Pinpoint the cell where the given text exists, returning its (x, y) midpoint coordinate. 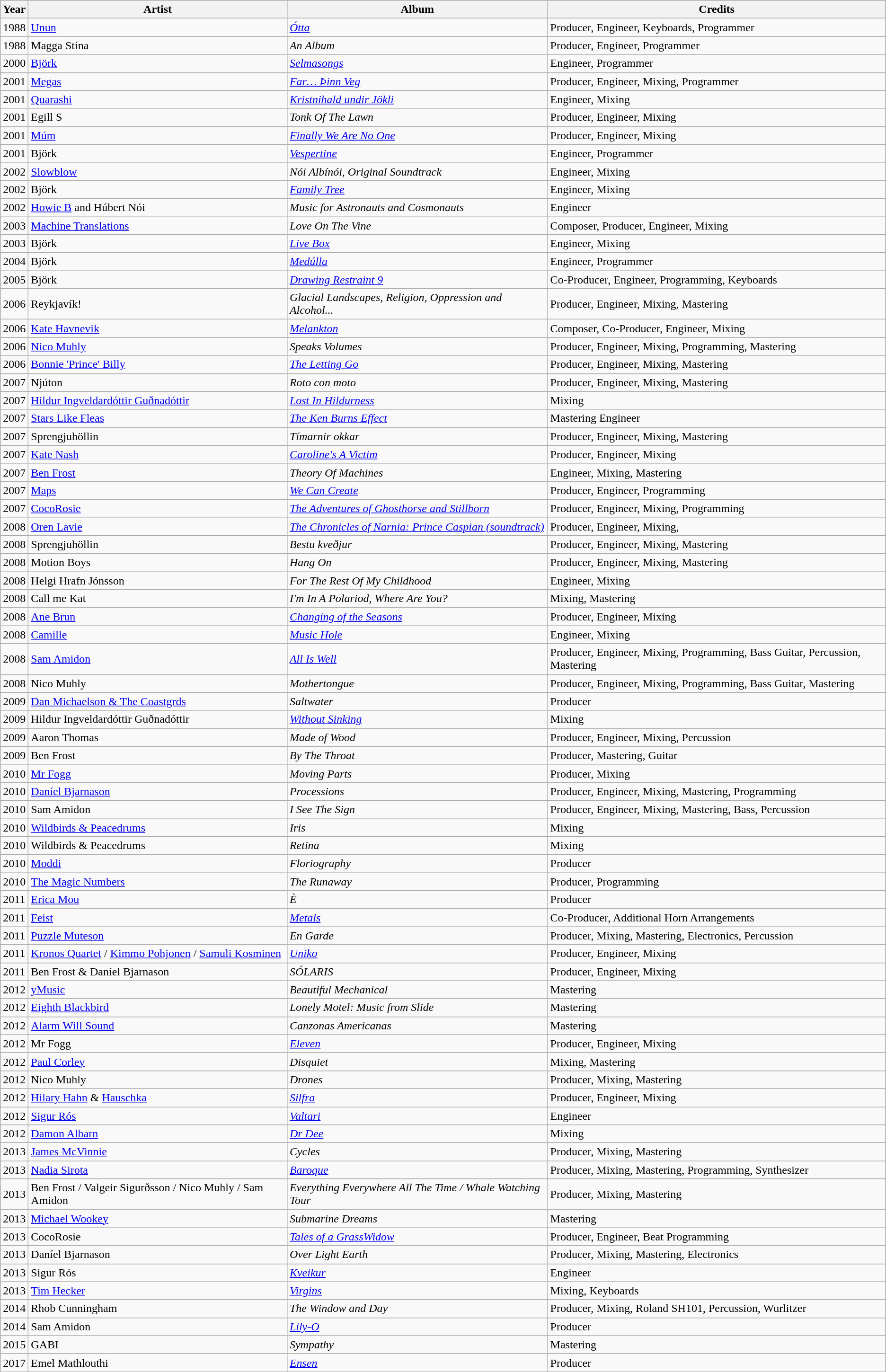
Made of Wood (417, 737)
Megas (158, 81)
Slowblow (158, 171)
Theory Of Machines (417, 472)
Helgi Hrafn Jónsson (158, 581)
Vespertine (417, 153)
GABI (158, 1345)
Floriography (417, 864)
Nadia Sirota (158, 1170)
Finally We Are No One (417, 135)
Without Sinking (417, 719)
Tímarnir okkar (417, 436)
Engineer, Mixing, Mastering (717, 472)
Njúton (158, 382)
Processions (417, 791)
Tonk Of The Lawn (417, 117)
2005 (14, 280)
Music Hole (417, 635)
Producer, Engineer, Beat Programming (717, 1237)
Live Box (417, 244)
Drones (417, 1080)
Call me Kat (158, 599)
Virgins (417, 1291)
The Adventures of Ghosthorse and Stillborn (417, 508)
Ben Frost / Valgeir Sigurðsson / Nico Muhly / Sam Amidon (158, 1195)
All Is Well (417, 659)
Over Light Earth (417, 1255)
Nói Albínói, Original Soundtrack (417, 171)
Reykjavík! (158, 304)
Aaron Thomas (158, 737)
Producer, Engineer, Mixing, Programmer (717, 81)
The Magic Numbers (158, 882)
Egill S (158, 117)
Kronos Quartet / Kimmo Pohjonen / Samuli Kosminen (158, 954)
Mastering Engineer (717, 418)
For The Rest Of My Childhood (417, 581)
The Chronicles of Narnia: Prince Caspian (soundtrack) (417, 527)
Kate Havnevik (158, 328)
Credits (717, 9)
Unun (158, 27)
Machine Translations (158, 226)
Stars Like Fleas (158, 418)
Producer, Engineer, Keyboards, Programmer (717, 27)
Co-Producer, Additional Horn Arrangements (717, 918)
Artist (158, 9)
Valtari (417, 1115)
SÓLARIS (417, 972)
Bonnie 'Prince' Billy (158, 364)
By The Throat (417, 755)
Kate Nash (158, 454)
Damon Albarn (158, 1134)
Producer, Engineer, Mixing, Percussion (717, 737)
Family Tree (417, 189)
Mothertongue (417, 683)
Rhob Cunningham (158, 1309)
Moddi (158, 864)
Múm (158, 135)
Producer, Engineer, Mixing, Programming, Mastering (717, 346)
Bestu kveðjur (417, 545)
Dan Michaelson & The Coastgrds (158, 701)
2004 (14, 262)
yMusic (158, 990)
Selmasongs (417, 63)
Uniko (417, 954)
Emel Mathlouthi (158, 1363)
Lonely Motel: Music from Slide (417, 1008)
The Ken Burns Effect (417, 418)
Michael Wookey (158, 1219)
Retina (417, 846)
Composer, Co-Producer, Engineer, Mixing (717, 328)
Producer, Engineer, Mixing, Mastering, Programming (717, 791)
Speaks Volumes (417, 346)
Howie B and Húbert Nói (158, 207)
An Album (417, 45)
2000 (14, 63)
Hilary Hahn & Hauschka (158, 1098)
Producer, Engineer, Mixing, Programming, Bass Guitar, Percussion, Mastering (717, 659)
È (417, 900)
Erica Mou (158, 900)
Beautiful Mechanical (417, 990)
Lost In Hildurness (417, 400)
Producer, Mixing (717, 773)
Changing of the Seasons (417, 617)
Submarine Dreams (417, 1219)
I'm In A Polariod, Where Are You? (417, 599)
Glacial Landscapes, Religion, Oppression and Alcohol... (417, 304)
Sympathy (417, 1345)
Ane Brun (158, 617)
Dr Dee (417, 1134)
Canzonas Americanas (417, 1026)
Silfra (417, 1098)
Maps (158, 490)
Producer, Engineer, Programming (717, 490)
2017 (14, 1363)
Producer, Engineer, Mixing, Programming, Bass Guitar, Mastering (717, 683)
Caroline's A Victim (417, 454)
The Runaway (417, 882)
Year (14, 9)
Metals (417, 918)
Ben Frost & Daníel Bjarnason (158, 972)
Iris (417, 828)
Love On The Vine (417, 226)
Producer, Mixing, Mastering, Electronics (717, 1255)
We Can Create (417, 490)
Drawing Restraint 9 (417, 280)
Camille (158, 635)
Motion Boys (158, 563)
Moving Parts (417, 773)
Producer, Mixing, Mastering, Electronics, Percussion (717, 936)
Hang On (417, 563)
Disquiet (417, 1062)
The Letting Go (417, 364)
Roto con moto (417, 382)
Composer, Producer, Engineer, Mixing (717, 226)
The Window and Day (417, 1309)
Tales of a GrassWidow (417, 1237)
Producer, Mastering, Guitar (717, 755)
Album (417, 9)
Eighth Blackbird (158, 1008)
Saltwater (417, 701)
Feist (158, 918)
Producer, Engineer, Mixing, Programming (717, 508)
Far… Þinn Veg (417, 81)
Puzzle Muteson (158, 936)
Melankton (417, 328)
Tim Hecker (158, 1291)
Producer, Engineer, Mixing, (717, 527)
2015 (14, 1345)
Magga Stína (158, 45)
En Garde (417, 936)
Kveikur (417, 1273)
Oren Lavie (158, 527)
Alarm Will Sound (158, 1026)
Everything Everywhere All The Time / Whale Watching Tour (417, 1195)
Ensen (417, 1363)
Cycles (417, 1152)
I See The Sign (417, 809)
Producer, Programming (717, 882)
Lily-O (417, 1327)
Medúlla (417, 262)
James McVinnie (158, 1152)
Co-Producer, Engineer, Programming, Keyboards (717, 280)
Quarashi (158, 99)
Eleven (417, 1044)
Music for Astronauts and Cosmonauts (417, 207)
Producer, Mixing, Roland SH101, Percussion, Wurlitzer (717, 1309)
Producer, Mixing, Mastering, Programming, Synthesizer (717, 1170)
Producer, Engineer, Programmer (717, 45)
Mixing, Keyboards (717, 1291)
Producer, Engineer, Mixing, Mastering, Bass, Percussion (717, 809)
Baroque (417, 1170)
Ótta (417, 27)
Paul Corley (158, 1062)
Kristnihald undir Jökli (417, 99)
